Detect which cell encompasses the target text, then output its (X, Y) center coordinate. 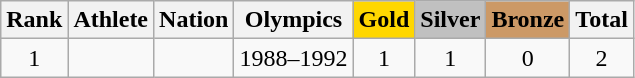
Olympics (294, 20)
2 (602, 58)
1988–1992 (294, 58)
Athlete (111, 20)
0 (528, 58)
Nation (194, 20)
Silver (450, 20)
Rank (34, 20)
Gold (384, 20)
Total (602, 20)
Bronze (528, 20)
